Output the [x, y] coordinate of the center of the cell containing the given text.  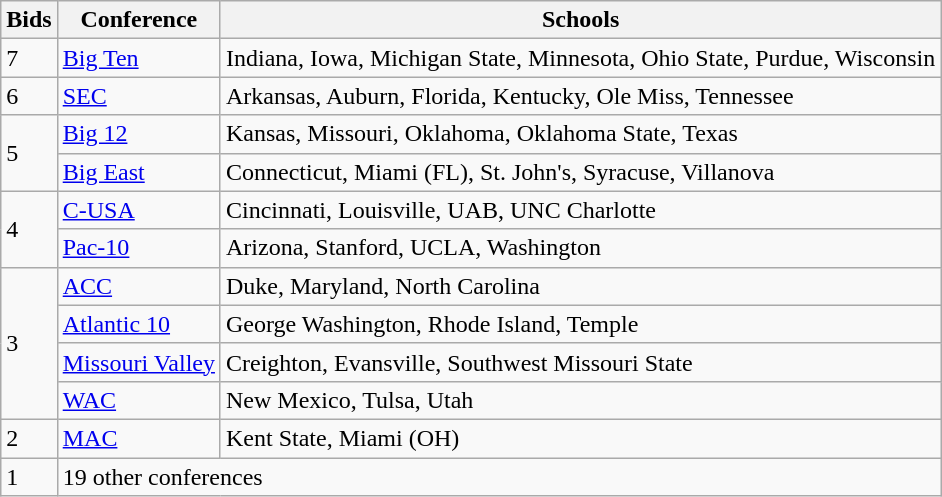
Cincinnati, Louisville, UAB, UNC Charlotte [580, 210]
C-USA [138, 210]
Bids [29, 20]
Missouri Valley [138, 362]
Big Ten [138, 58]
1 [29, 477]
New Mexico, Tulsa, Utah [580, 400]
Atlantic 10 [138, 324]
Kent State, Miami (OH) [580, 438]
Arkansas, Auburn, Florida, Kentucky, Ole Miss, Tennessee [580, 96]
Arizona, Stanford, UCLA, Washington [580, 248]
George Washington, Rhode Island, Temple [580, 324]
ACC [138, 286]
7 [29, 58]
Big 12 [138, 134]
WAC [138, 400]
Creighton, Evansville, Southwest Missouri State [580, 362]
Connecticut, Miami (FL), St. John's, Syracuse, Villanova [580, 172]
Kansas, Missouri, Oklahoma, Oklahoma State, Texas [580, 134]
2 [29, 438]
4 [29, 229]
MAC [138, 438]
19 other conferences [499, 477]
Conference [138, 20]
Duke, Maryland, North Carolina [580, 286]
Indiana, Iowa, Michigan State, Minnesota, Ohio State, Purdue, Wisconsin [580, 58]
Big East [138, 172]
6 [29, 96]
SEC [138, 96]
5 [29, 153]
Schools [580, 20]
Pac-10 [138, 248]
3 [29, 343]
